Output the [X, Y] coordinate of the center of the cell containing the given text.  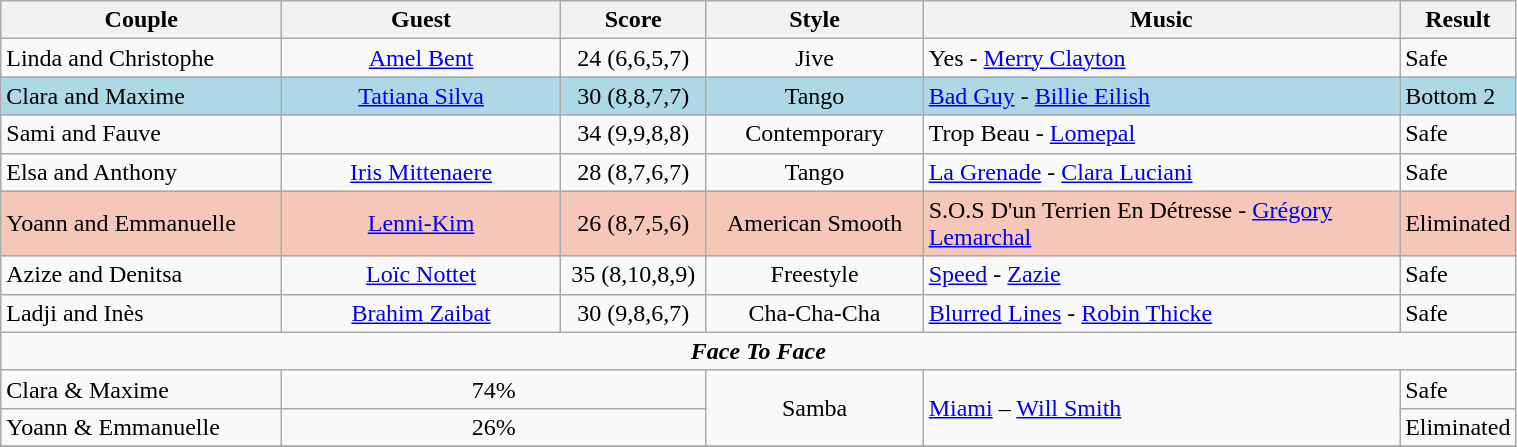
Bad Guy - Billie Eilish [1161, 96]
Iris Mittenaere [422, 172]
Freestyle [814, 275]
Jive [814, 58]
24 (6,6,5,7) [633, 58]
American Smooth [814, 224]
34 (9,9,8,8) [633, 134]
Contemporary [814, 134]
Elsa and Anthony [142, 172]
Face To Face [758, 351]
Clara & Maxime [142, 389]
Clara and Maxime [142, 96]
Linda and Christophe [142, 58]
Azize and Denitsa [142, 275]
Trop Beau - Lomepal [1161, 134]
Ladji and Inès [142, 313]
Music [1161, 20]
Yoann and Emmanuelle [142, 224]
La Grenade - Clara Luciani [1161, 172]
26 (8,7,5,6) [633, 224]
Yes - Merry Clayton [1161, 58]
30 (9,8,6,7) [633, 313]
30 (8,8,7,7) [633, 96]
Couple [142, 20]
Sami and Fauve [142, 134]
Tatiana Silva [422, 96]
Lenni-Kim [422, 224]
Yoann & Emmanuelle [142, 427]
Loïc Nottet [422, 275]
Amel Bent [422, 58]
74% [494, 389]
35 (8,10,8,9) [633, 275]
Guest [422, 20]
Speed - Zazie [1161, 275]
Cha-Cha-Cha [814, 313]
Brahim Zaibat [422, 313]
28 (8,7,6,7) [633, 172]
Style [814, 20]
Result [1458, 20]
Blurred Lines - Robin Thicke [1161, 313]
Bottom 2 [1458, 96]
S.O.S D'un Terrien En Détresse - Grégory Lemarchal [1161, 224]
Samba [814, 408]
Miami – Will Smith [1161, 408]
Score [633, 20]
26% [494, 427]
